Identify which cell holds the provided text, then report its (X, Y) central coordinate. 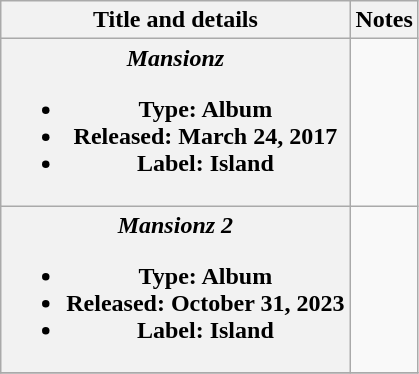
Notes (384, 20)
Title and details (176, 20)
Mansionz 2Type: AlbumReleased: October 31, 2023Label: Island (176, 290)
MansionzType: AlbumReleased: March 24, 2017Label: Island (176, 122)
